Determine the (X, Y) coordinate at the center of the cell enclosing the given text.  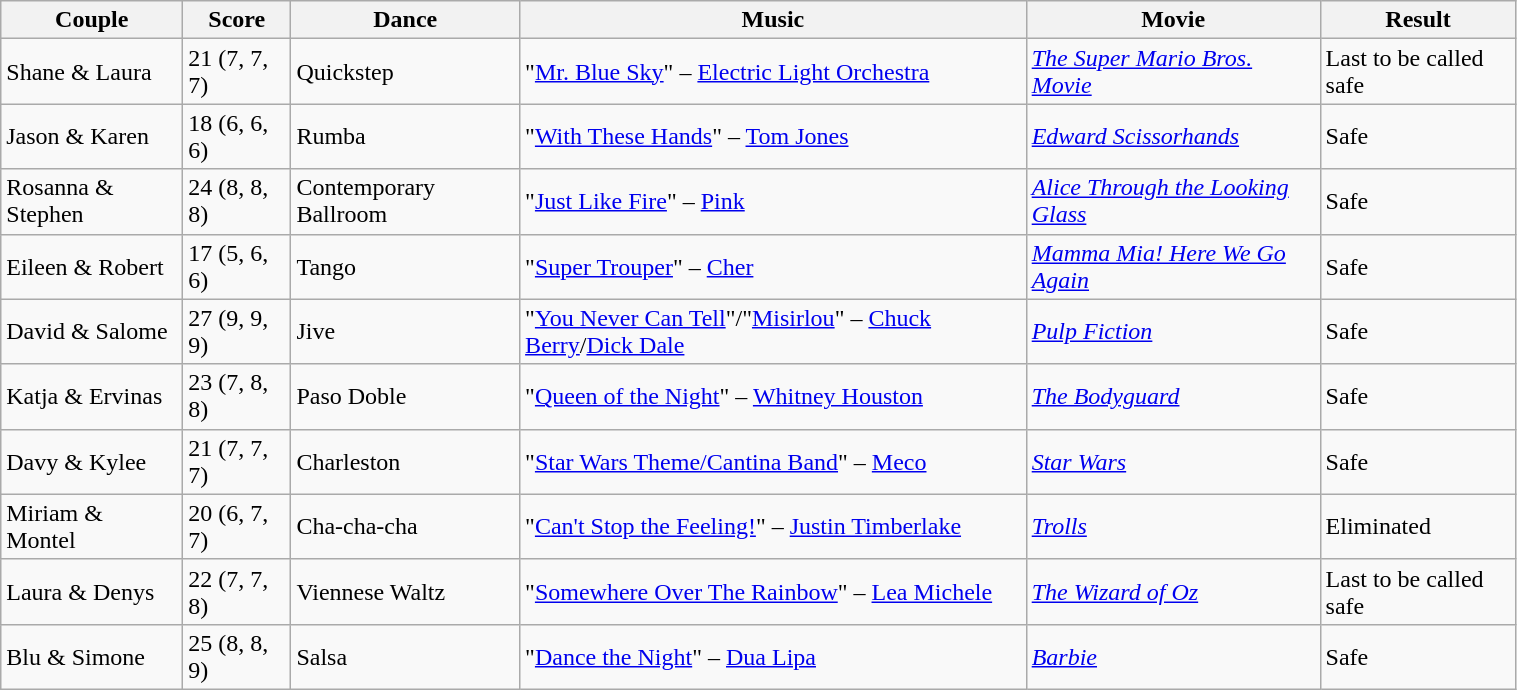
18 (6, 6, 6) (237, 136)
"Somewhere Over The Rainbow" – Lea Michele (774, 592)
Pulp Fiction (1173, 332)
Jason & Karen (92, 136)
Mamma Mia! Here We Go Again (1173, 266)
Charleston (406, 462)
"Star Wars Theme/Cantina Band" – Meco (774, 462)
David & Salome (92, 332)
Alice Through the Looking Glass (1173, 202)
Katja & Ervinas (92, 396)
Blu & Simone (92, 656)
Contemporary Ballroom (406, 202)
27 (9, 9, 9) (237, 332)
Laura & Denys (92, 592)
Shane & Laura (92, 72)
Eliminated (1418, 526)
24 (8, 8, 8) (237, 202)
22 (7, 7, 8) (237, 592)
Rosanna & Stephen (92, 202)
"With These Hands" – Tom Jones (774, 136)
Miriam & Montel (92, 526)
Edward Scissorhands (1173, 136)
Jive (406, 332)
Tango (406, 266)
Rumba (406, 136)
"You Never Can Tell"/"Misirlou" – Chuck Berry/Dick Dale (774, 332)
Dance (406, 20)
Barbie (1173, 656)
The Bodyguard (1173, 396)
Movie (1173, 20)
"Super Trouper" – Cher (774, 266)
"Can't Stop the Feeling!" – Justin Timberlake (774, 526)
17 (5, 6, 6) (237, 266)
Trolls (1173, 526)
The Super Mario Bros. Movie (1173, 72)
Score (237, 20)
Result (1418, 20)
The Wizard of Oz (1173, 592)
"Dance the Night" – Dua Lipa (774, 656)
Davy & Kylee (92, 462)
Quickstep (406, 72)
25 (8, 8, 9) (237, 656)
Couple (92, 20)
"Just Like Fire" – Pink (774, 202)
Cha-cha-cha (406, 526)
Eileen & Robert (92, 266)
"Mr. Blue Sky" – Electric Light Orchestra (774, 72)
"Queen of the Night" – Whitney Houston (774, 396)
Paso Doble (406, 396)
Music (774, 20)
Salsa (406, 656)
20 (6, 7, 7) (237, 526)
Star Wars (1173, 462)
Viennese Waltz (406, 592)
23 (7, 8, 8) (237, 396)
